Determine the [X, Y] coordinate at the center of the cell enclosing the given text.  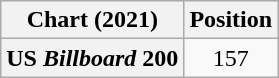
157 [231, 58]
Position [231, 20]
US Billboard 200 [92, 58]
Chart (2021) [92, 20]
